Return [x, y] of the center of cell containing provided text 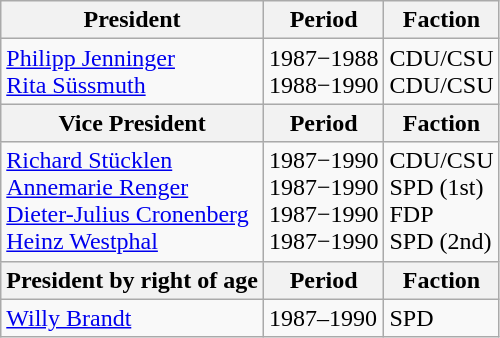
1987–1990 [324, 318]
1987−19901987−19901987−19901987−1990 [324, 202]
1987−19881988−1990 [324, 72]
President [132, 20]
Richard StücklenAnnemarie RengerDieter-Julius CronenbergHeinz Westphal [132, 202]
Vice President [132, 123]
Philipp JenningerRita Süssmuth [132, 72]
SPD [442, 318]
Willy Brandt [132, 318]
CDU/CSUSPD (1st)FDPSPD (2nd) [442, 202]
CDU/CSUCDU/CSU [442, 72]
President by right of age [132, 280]
